Provide the [x, y] coordinate of the cell's center where the given text is located.  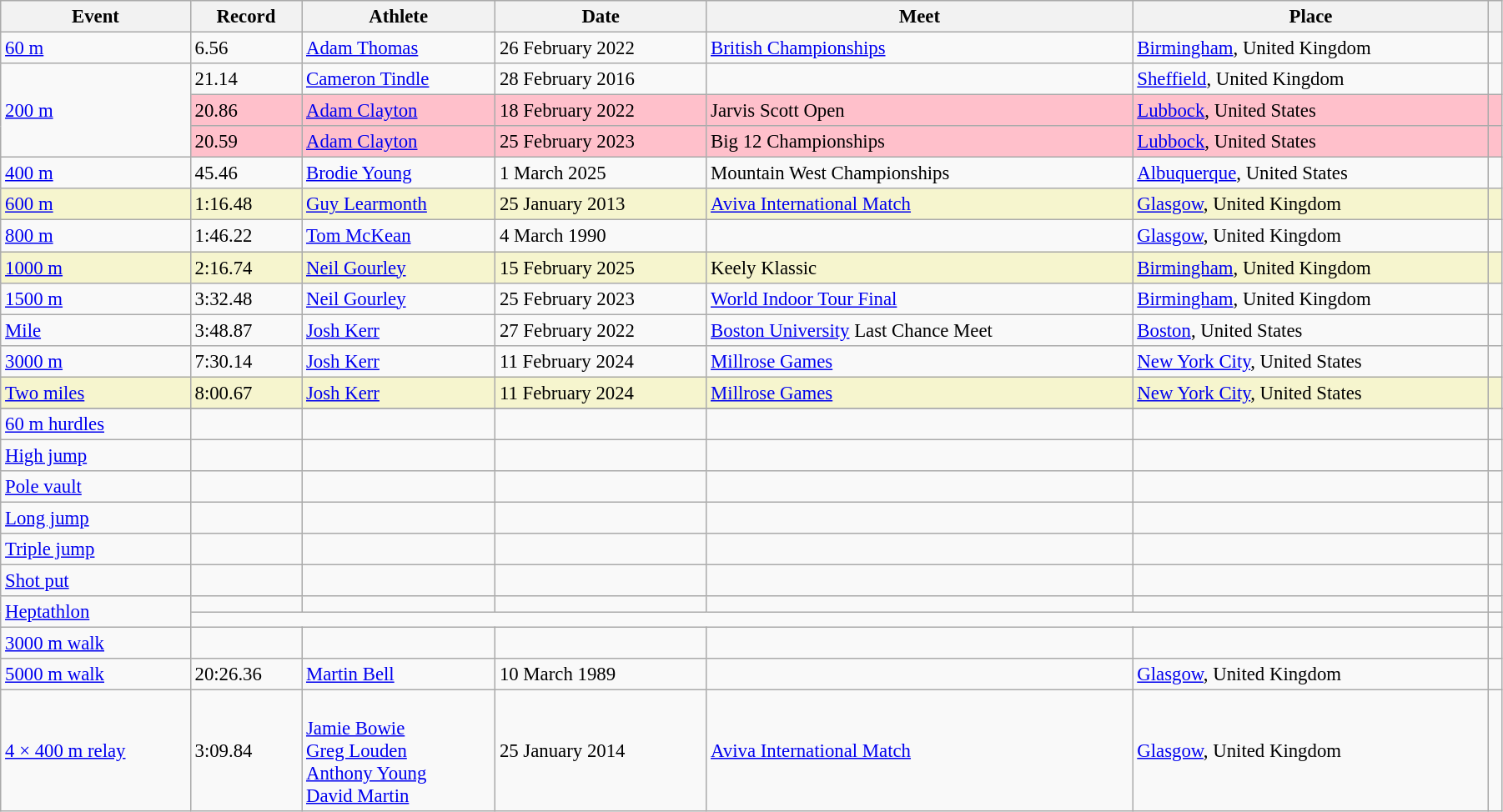
800 m [95, 236]
1:16.48 [245, 204]
4 March 1990 [601, 236]
600 m [95, 204]
World Indoor Tour Final [919, 298]
1500 m [95, 298]
1 March 2025 [601, 173]
Boston, United States [1311, 330]
400 m [95, 173]
Keely Klassic [919, 268]
6.56 [245, 48]
25 January 2013 [601, 204]
Heptathlon [95, 612]
60 m [95, 48]
Sheffield, United Kingdom [1311, 79]
3000 m [95, 361]
20.59 [245, 142]
Date [601, 17]
15 February 2025 [601, 268]
8:00.67 [245, 393]
1:46.22 [245, 236]
4 × 400 m relay [95, 751]
7:30.14 [245, 361]
27 February 2022 [601, 330]
3:09.84 [245, 751]
Albuquerque, United States [1311, 173]
5000 m walk [95, 674]
2:16.74 [245, 268]
Adam Thomas [399, 48]
Long jump [95, 518]
Place [1311, 17]
26 February 2022 [601, 48]
3:48.87 [245, 330]
200 m [95, 110]
High jump [95, 455]
Meet [919, 17]
Tom McKean [399, 236]
Martin Bell [399, 674]
Mile [95, 330]
Pole vault [95, 487]
Athlete [399, 17]
Guy Learmonth [399, 204]
Brodie Young [399, 173]
3:32.48 [245, 298]
60 m hurdles [95, 424]
Two miles [95, 393]
10 March 1989 [601, 674]
21.14 [245, 79]
20:26.36 [245, 674]
Boston University Last Chance Meet [919, 330]
Jarvis Scott Open [919, 111]
1000 m [95, 268]
25 January 2014 [601, 751]
Triple jump [95, 549]
3000 m walk [95, 644]
Event [95, 17]
18 February 2022 [601, 111]
British Championships [919, 48]
28 February 2016 [601, 79]
Jamie BowieGreg LoudenAnthony YoungDavid Martin [399, 751]
Big 12 Championships [919, 142]
Mountain West Championships [919, 173]
20.86 [245, 111]
Cameron Tindle [399, 79]
Record [245, 17]
Shot put [95, 581]
45.46 [245, 173]
